Find where the given text appears and provide that cell's center as (X, Y) coordinate. 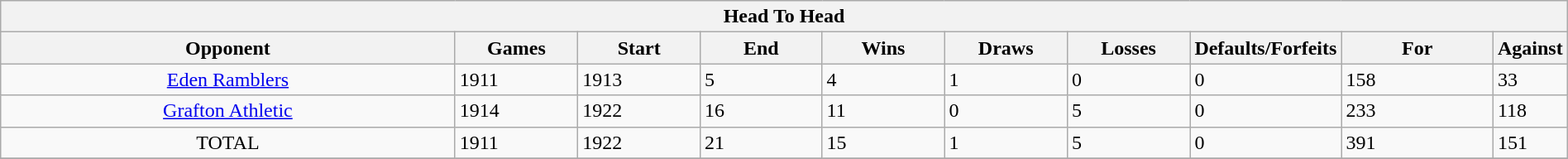
For (1417, 48)
Against (1530, 48)
11 (883, 111)
Grafton Athletic (228, 111)
Eden Ramblers (228, 79)
End (761, 48)
158 (1417, 79)
Losses (1128, 48)
391 (1417, 142)
TOTAL (228, 142)
15 (883, 142)
16 (761, 111)
1913 (639, 79)
21 (761, 142)
151 (1530, 142)
Start (639, 48)
Head To Head (784, 17)
4 (883, 79)
Defaults/Forfeits (1265, 48)
233 (1417, 111)
Wins (883, 48)
1914 (516, 111)
Draws (1006, 48)
Opponent (228, 48)
33 (1530, 79)
Games (516, 48)
118 (1530, 111)
